Search for the cell housing the specified text and yield its [X, Y] center coordinate. 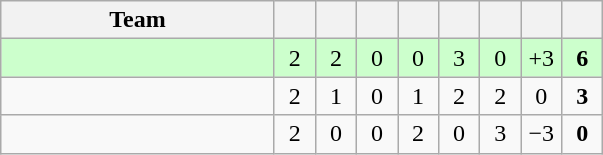
Team [138, 20]
+3 [542, 58]
6 [582, 58]
−3 [542, 134]
